Return [x, y] of the center of cell containing provided text 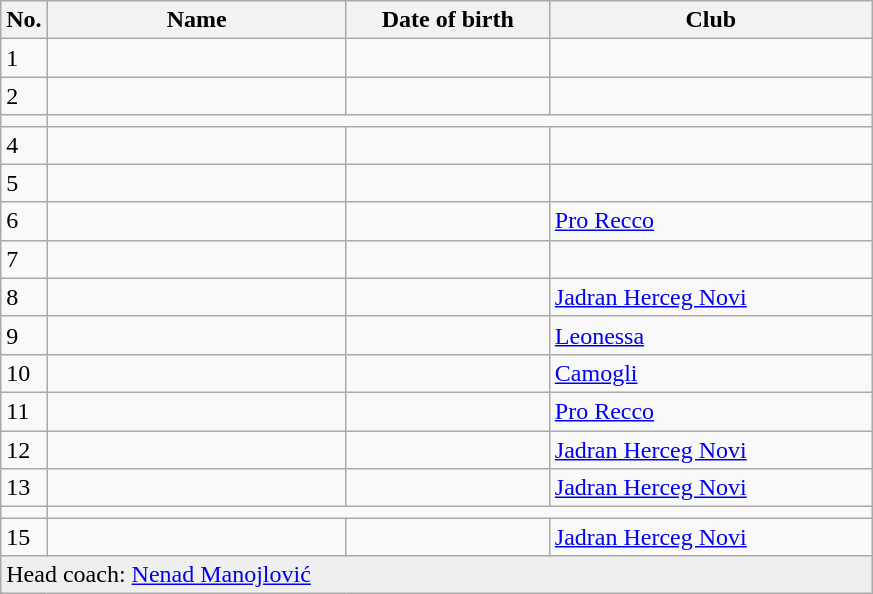
No. [24, 20]
Camogli [710, 373]
2 [24, 96]
5 [24, 183]
Date of birth [448, 20]
8 [24, 297]
15 [24, 537]
Head coach: Nenad Manojlović [437, 575]
12 [24, 449]
1 [24, 58]
7 [24, 259]
Club [710, 20]
9 [24, 335]
4 [24, 145]
11 [24, 411]
Leonessa [710, 335]
13 [24, 488]
Name [196, 20]
6 [24, 221]
10 [24, 373]
